Determine the [X, Y] coordinate at the center of the cell enclosing the given text.  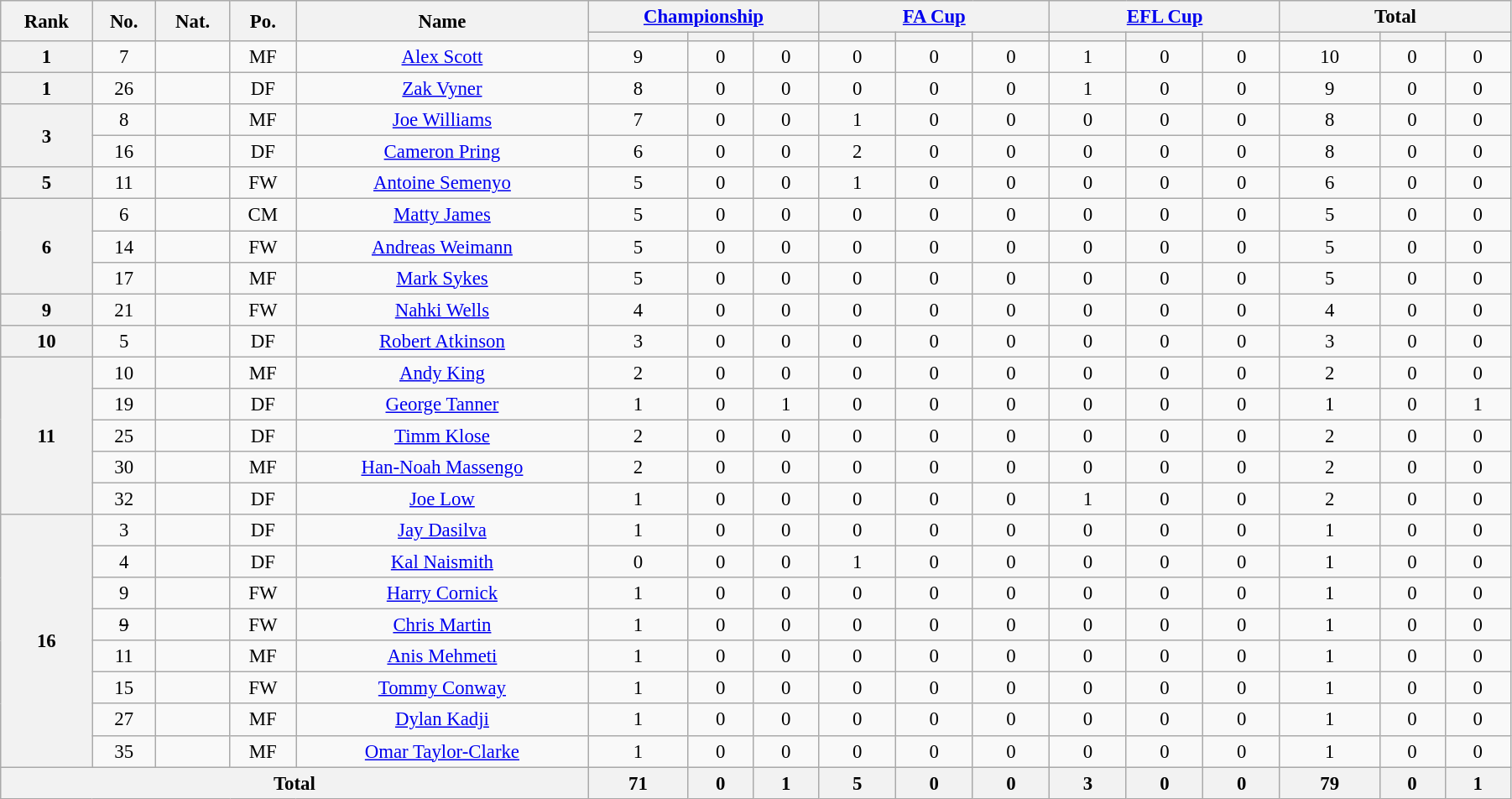
Zak Vyner [442, 89]
Mark Sykes [442, 278]
George Tanner [442, 405]
26 [124, 89]
CM [263, 215]
Robert Atkinson [442, 341]
FA Cup [935, 17]
Po. [263, 21]
Cameron Pring [442, 152]
Tommy Conway [442, 688]
Championship [703, 17]
Nahki Wells [442, 310]
Andreas Weimann [442, 247]
Andy King [442, 373]
Rank [47, 21]
30 [124, 467]
Jay Dasilva [442, 530]
35 [124, 751]
Harry Cornick [442, 593]
Kal Naismith [442, 562]
19 [124, 405]
27 [124, 720]
Omar Taylor-Clarke [442, 751]
Alex Scott [442, 57]
32 [124, 499]
Han-Noah Massengo [442, 467]
21 [124, 310]
Nat. [192, 21]
71 [638, 783]
15 [124, 688]
Joe Low [442, 499]
Antoine Semenyo [442, 184]
Anis Mehmeti [442, 656]
Dylan Kadji [442, 720]
14 [124, 247]
25 [124, 436]
Name [442, 21]
Timm Klose [442, 436]
Chris Martin [442, 625]
Matty James [442, 215]
EFL Cup [1165, 17]
17 [124, 278]
No. [124, 21]
79 [1329, 783]
Joe Williams [442, 120]
